Locate the cell with the specified text and output its [X, Y] center coordinate. 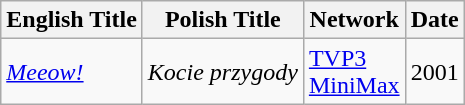
2001 [434, 72]
Polish Title [222, 20]
Meeow! [72, 72]
Date [434, 20]
Kocie przygody [222, 72]
TVP3MiniMax [354, 72]
Network [354, 20]
English Title [72, 20]
